Determine the (X, Y) coordinate at the center of the cell enclosing the given text.  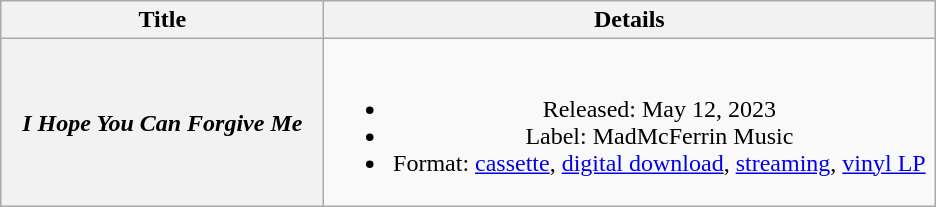
I Hope You Can Forgive Me (162, 122)
Details (630, 20)
Title (162, 20)
Released: May 12, 2023Label: MadMcFerrin MusicFormat: cassette, digital download, streaming, vinyl LP (630, 122)
